Provide the (X, Y) coordinate of the cell's center where the given text is located.  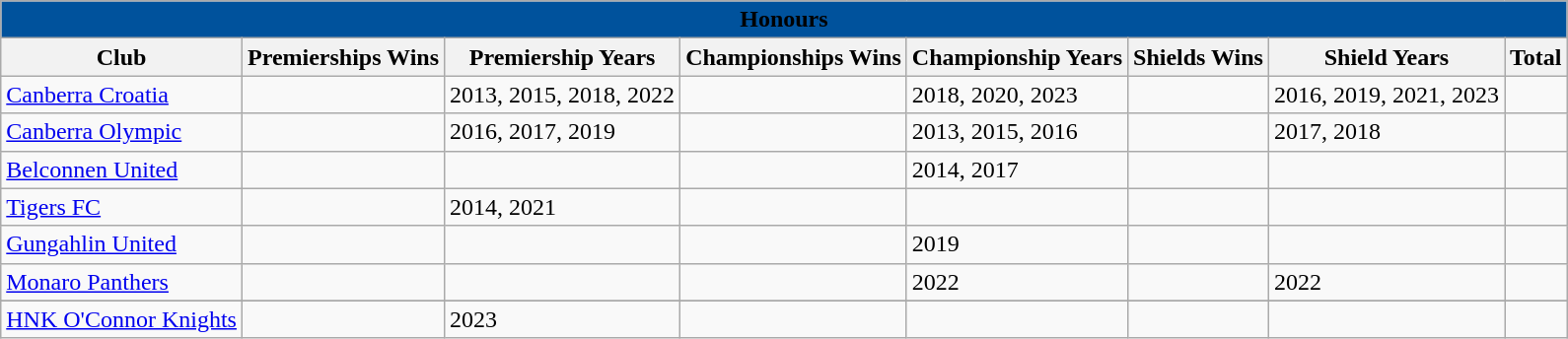
Shields Wins (1199, 57)
2013, 2015, 2016 (1017, 132)
2016, 2017, 2019 (562, 132)
Gungahlin United (122, 244)
2017, 2018 (1387, 132)
Canberra Olympic (122, 132)
Total (1536, 57)
Championships Wins (794, 57)
Tigers FC (122, 207)
2019 (1017, 244)
2018, 2020, 2023 (1017, 95)
2014, 2017 (1017, 169)
Championship Years (1017, 57)
Canberra Croatia (122, 95)
2023 (562, 319)
2014, 2021 (562, 207)
Premiership Years (562, 57)
Premierships Wins (343, 57)
Honours (784, 20)
2013, 2015, 2018, 2022 (562, 95)
2016, 2019, 2021, 2023 (1387, 95)
Club (122, 57)
Shield Years (1387, 57)
Belconnen United (122, 169)
HNK O'Connor Knights (122, 319)
Monaro Panthers (122, 282)
